From the cell containing the given text, extract its center point as (X, Y) coordinate. 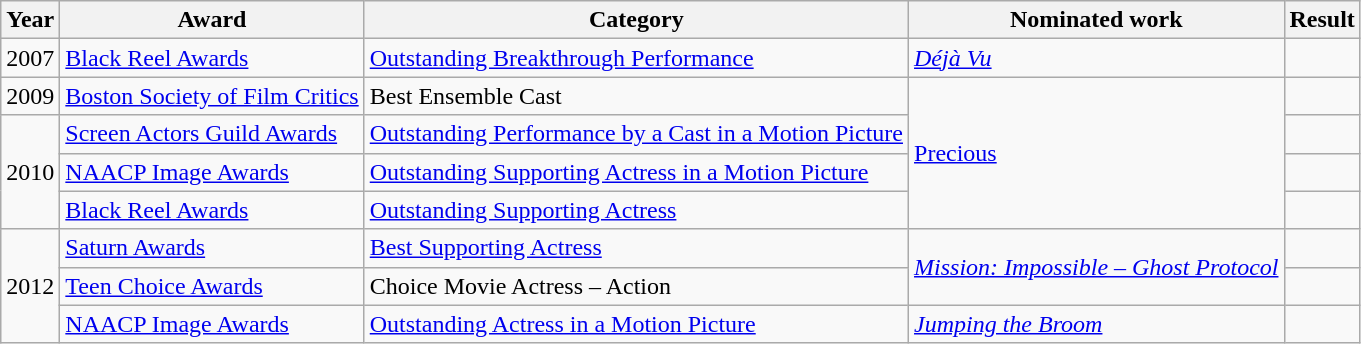
Outstanding Supporting Actress in a Motion Picture (636, 172)
Boston Society of Film Critics (212, 96)
Category (636, 20)
Nominated work (1096, 20)
Best Ensemble Cast (636, 96)
2009 (30, 96)
Year (30, 20)
Outstanding Supporting Actress (636, 210)
Jumping the Broom (1096, 324)
Best Supporting Actress (636, 248)
Result (1322, 20)
Screen Actors Guild Awards (212, 134)
Precious (1096, 153)
Teen Choice Awards (212, 286)
Saturn Awards (212, 248)
2007 (30, 58)
Déjà Vu (1096, 58)
2010 (30, 172)
Outstanding Actress in a Motion Picture (636, 324)
Outstanding Performance by a Cast in a Motion Picture (636, 134)
Award (212, 20)
Choice Movie Actress – Action (636, 286)
Outstanding Breakthrough Performance (636, 58)
2012 (30, 286)
Mission: Impossible – Ghost Protocol (1096, 267)
